Determine the (X, Y) coordinate at the center of the cell enclosing the given text.  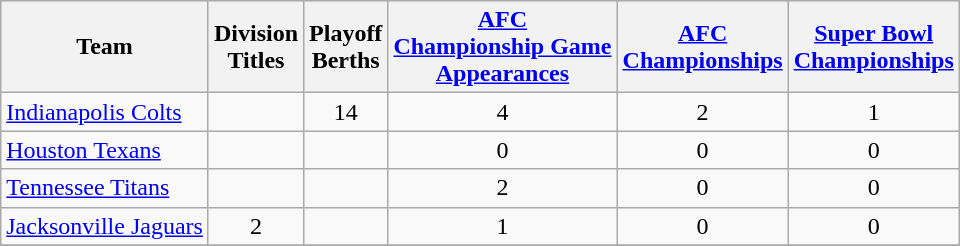
AFCChampionships (702, 47)
14 (346, 112)
Jacksonville Jaguars (105, 226)
Team (105, 47)
Super Bowl Championships (874, 47)
Houston Texans (105, 150)
Indianapolis Colts (105, 112)
Division Titles (256, 47)
4 (502, 112)
Playoff Berths (346, 47)
Tennessee Titans (105, 188)
AFCChampionship GameAppearances (502, 47)
